Identify which cell holds the provided text, then report its (x, y) central coordinate. 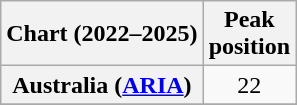
Chart (2022–2025) (102, 34)
Australia (ARIA) (102, 85)
22 (249, 85)
Peakposition (249, 34)
